Find where the given text appears and provide that cell's center as (x, y) coordinate. 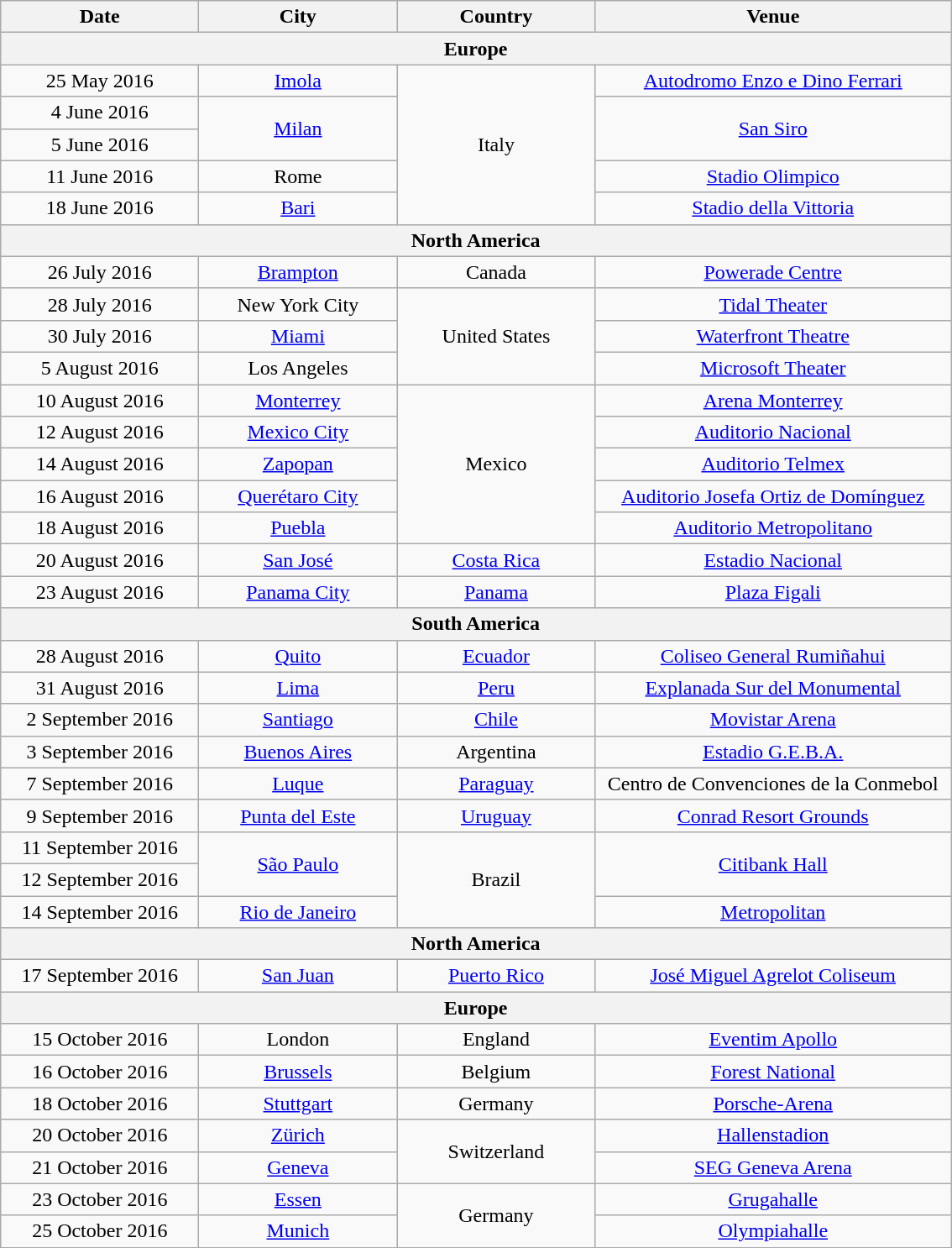
Auditorio Metropolitano (773, 528)
11 September 2016 (100, 847)
Panama (496, 592)
Conrad Resort Grounds (773, 815)
Milan (298, 128)
Citibank Hall (773, 863)
Bari (298, 208)
12 August 2016 (100, 433)
Metropolitan (773, 911)
Stuttgart (298, 1104)
Panama City (298, 592)
25 May 2016 (100, 81)
Forest National (773, 1072)
26 July 2016 (100, 272)
New York City (298, 304)
Zürich (298, 1135)
25 October 2016 (100, 1231)
Tidal Theater (773, 304)
Buenos Aires (298, 752)
10 August 2016 (100, 401)
Brampton (298, 272)
5 June 2016 (100, 144)
Los Angeles (298, 368)
Plaza Figali (773, 592)
South America (476, 624)
Powerade Centre (773, 272)
28 August 2016 (100, 656)
England (496, 1040)
Mexico City (298, 433)
Querétaro City (298, 496)
18 June 2016 (100, 208)
Explanada Sur del Monumental (773, 688)
Microsoft Theater (773, 368)
Canada (496, 272)
Puebla (298, 528)
San José (298, 560)
Stadio della Vittoria (773, 208)
Movistar Arena (773, 720)
Switzerland (496, 1151)
Chile (496, 720)
Argentina (496, 752)
Essen (298, 1199)
Munich (298, 1231)
21 October 2016 (100, 1167)
José Miguel Agrelot Coliseum (773, 976)
5 August 2016 (100, 368)
Rome (298, 176)
23 October 2016 (100, 1199)
Lima (298, 688)
30 July 2016 (100, 336)
Puerto Rico (496, 976)
28 July 2016 (100, 304)
Centro de Convenciones de la Conmebol (773, 784)
Miami (298, 336)
Santiago (298, 720)
Zapopan (298, 464)
12 September 2016 (100, 879)
23 August 2016 (100, 592)
18 October 2016 (100, 1104)
Peru (496, 688)
Uruguay (496, 815)
San Siro (773, 128)
Costa Rica (496, 560)
Quito (298, 656)
Punta del Este (298, 815)
Country (496, 17)
Arena Monterrey (773, 401)
Auditorio Telmex (773, 464)
Luque (298, 784)
Olympiahalle (773, 1231)
City (298, 17)
United States (496, 336)
9 September 2016 (100, 815)
Estadio G.E.B.A. (773, 752)
Date (100, 17)
11 June 2016 (100, 176)
Rio de Janeiro (298, 911)
Stadio Olimpico (773, 176)
20 August 2016 (100, 560)
Hallenstadion (773, 1135)
Paraguay (496, 784)
Grugahalle (773, 1199)
Eventim Apollo (773, 1040)
15 October 2016 (100, 1040)
Auditorio Josefa Ortiz de Domínguez (773, 496)
3 September 2016 (100, 752)
Belgium (496, 1072)
Estadio Nacional (773, 560)
17 September 2016 (100, 976)
Autodromo Enzo e Dino Ferrari (773, 81)
Italy (496, 144)
4 June 2016 (100, 113)
18 August 2016 (100, 528)
Imola (298, 81)
SEG Geneva Arena (773, 1167)
Brazil (496, 879)
Venue (773, 17)
Porsche-Arena (773, 1104)
Monterrey (298, 401)
16 October 2016 (100, 1072)
San Juan (298, 976)
Mexico (496, 464)
2 September 2016 (100, 720)
London (298, 1040)
São Paulo (298, 863)
16 August 2016 (100, 496)
Coliseo General Rumiñahui (773, 656)
14 September 2016 (100, 911)
14 August 2016 (100, 464)
Geneva (298, 1167)
7 September 2016 (100, 784)
Waterfront Theatre (773, 336)
31 August 2016 (100, 688)
20 October 2016 (100, 1135)
Auditorio Nacional (773, 433)
Ecuador (496, 656)
Brussels (298, 1072)
